Provide the (X, Y) coordinate of the cell's center where the given text is located.  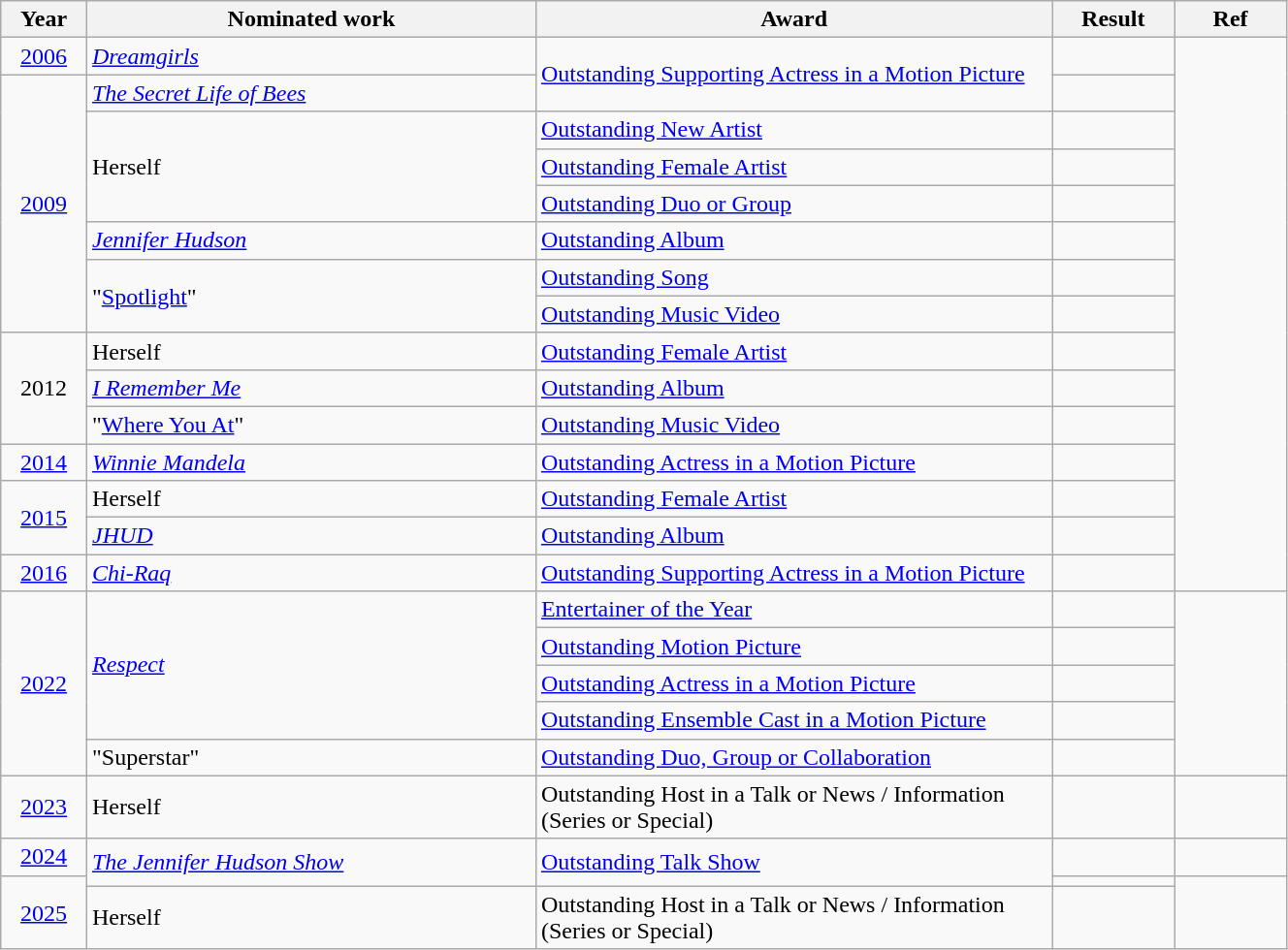
Outstanding Duo, Group or Collaboration (793, 757)
Jennifer Hudson (310, 240)
I Remember Me (310, 388)
2015 (45, 518)
Outstanding Motion Picture (793, 647)
Entertainer of the Year (793, 610)
The Secret Life of Bees (310, 93)
Winnie Mandela (310, 462)
2014 (45, 462)
Award (793, 19)
JHUD (310, 536)
2006 (45, 56)
Nominated work (310, 19)
2023 (45, 807)
2012 (45, 388)
Year (45, 19)
"Spotlight" (310, 296)
Outstanding Song (793, 277)
2022 (45, 683)
Outstanding Ensemble Cast in a Motion Picture (793, 720)
Ref (1231, 19)
Outstanding New Artist (793, 130)
2024 (45, 857)
Outstanding Talk Show (793, 863)
Chi-Raq (310, 573)
Result (1113, 19)
2016 (45, 573)
Outstanding Duo or Group (793, 204)
Dreamgirls (310, 56)
The Jennifer Hudson Show (310, 863)
Respect (310, 665)
2009 (45, 204)
2025 (45, 912)
"Where You At" (310, 425)
"Superstar" (310, 757)
